Return the (X, Y) coordinate for the center point of the cell that contains the specified text.  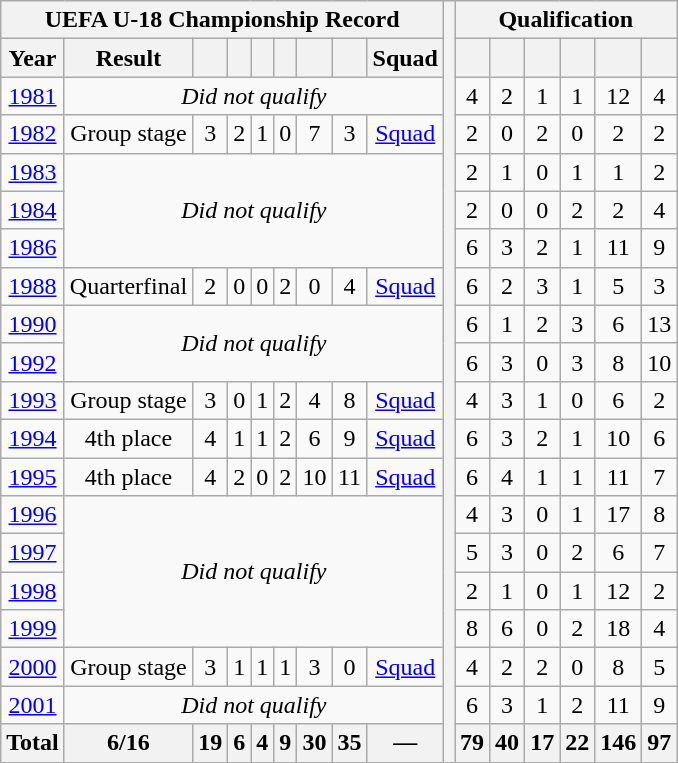
18 (618, 629)
UEFA U-18 Championship Record (222, 20)
Total (33, 743)
1992 (33, 362)
1997 (33, 553)
1990 (33, 324)
13 (660, 324)
2001 (33, 705)
19 (210, 743)
2000 (33, 667)
22 (578, 743)
1993 (33, 400)
1996 (33, 515)
79 (472, 743)
Qualification (566, 20)
1999 (33, 629)
1988 (33, 286)
1994 (33, 438)
1983 (33, 172)
30 (314, 743)
Year (33, 58)
1984 (33, 210)
40 (508, 743)
1986 (33, 248)
97 (660, 743)
1998 (33, 591)
1995 (33, 477)
Quarterfinal (128, 286)
6/16 (128, 743)
35 (350, 743)
146 (618, 743)
1982 (33, 134)
— (405, 743)
Result (128, 58)
1981 (33, 96)
